Identify which cell holds the provided text, then report its [x, y] central coordinate. 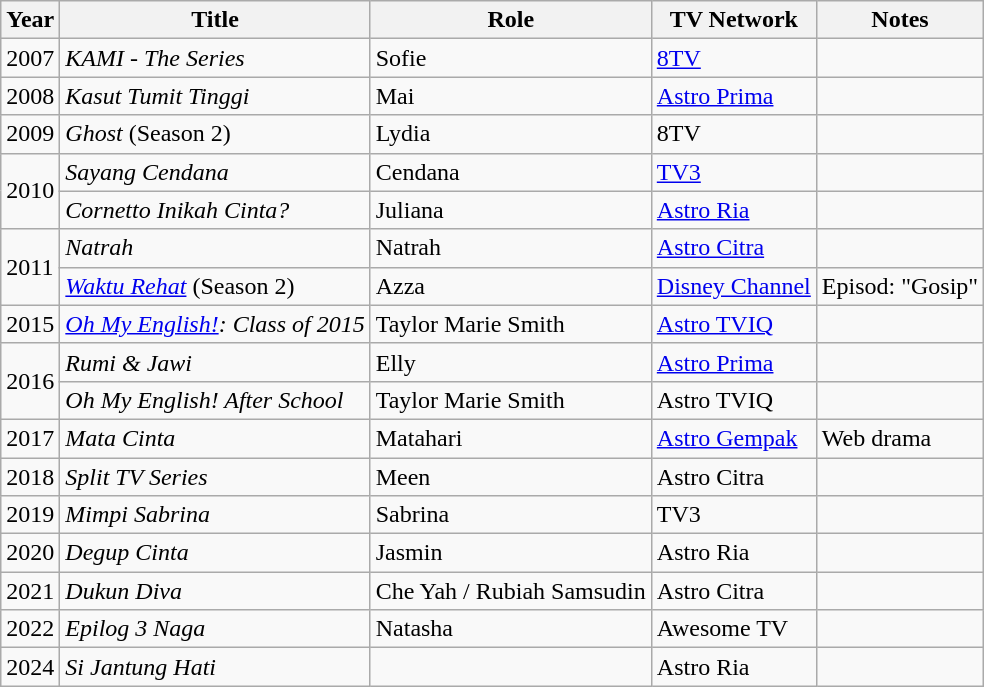
Oh My English! After School [215, 400]
Sabrina [510, 515]
Waktu Rehat (Season 2) [215, 286]
Cendana [510, 172]
2022 [30, 629]
Notes [900, 20]
2021 [30, 591]
Lydia [510, 134]
2009 [30, 134]
Elly [510, 362]
TV Network [734, 20]
Rumi & Jawi [215, 362]
Mimpi Sabrina [215, 515]
Dukun Diva [215, 591]
Web drama [900, 438]
Astro Gempak [734, 438]
Year [30, 20]
Degup Cinta [215, 553]
Azza [510, 286]
Disney Channel [734, 286]
KAMI - The Series [215, 58]
Matahari [510, 438]
2016 [30, 381]
Oh My English!: Class of 2015 [215, 324]
2017 [30, 438]
Si Jantung Hati [215, 667]
Episod: "Gosip" [900, 286]
Mai [510, 96]
Mata Cinta [215, 438]
2015 [30, 324]
2024 [30, 667]
Awesome TV [734, 629]
Split TV Series [215, 477]
2020 [30, 553]
2007 [30, 58]
Title [215, 20]
2008 [30, 96]
Epilog 3 Naga [215, 629]
Ghost (Season 2) [215, 134]
Jasmin [510, 553]
Sofie [510, 58]
Sayang Cendana [215, 172]
2018 [30, 477]
Che Yah / Rubiah Samsudin [510, 591]
Role [510, 20]
Juliana [510, 210]
Natasha [510, 629]
2011 [30, 267]
Meen [510, 477]
2010 [30, 191]
2019 [30, 515]
Cornetto Inikah Cinta? [215, 210]
Kasut Tumit Tinggi [215, 96]
